Determine the [X, Y] coordinate at the center of the cell enclosing the given text.  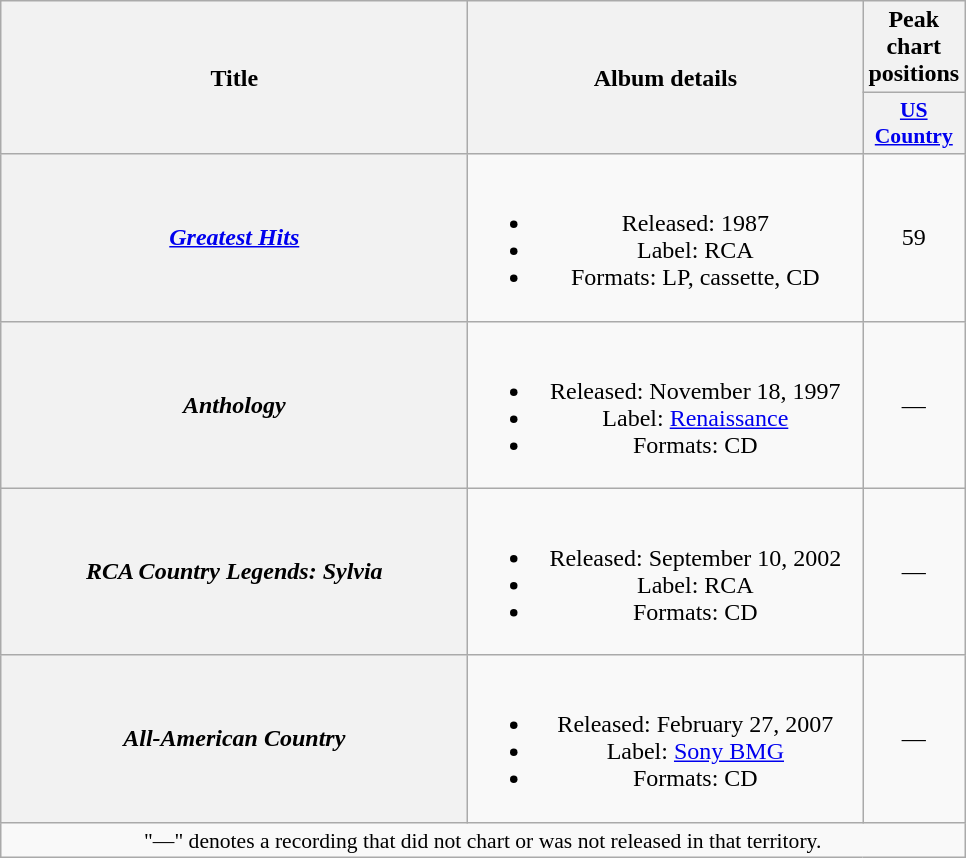
Released: 1987Label: RCAFormats: LP, cassette, CD [666, 238]
Album details [666, 78]
USCountry [914, 124]
Title [234, 78]
"—" denotes a recording that did not chart or was not released in that territory. [483, 840]
All-American Country [234, 738]
59 [914, 238]
RCA Country Legends: Sylvia [234, 572]
Released: November 18, 1997Label: RenaissanceFormats: CD [666, 404]
Anthology [234, 404]
Released: February 27, 2007Label: Sony BMGFormats: CD [666, 738]
Greatest Hits [234, 238]
Peakchartpositions [914, 47]
Released: September 10, 2002Label: RCAFormats: CD [666, 572]
